Return the (x, y) coordinate for the center point of the cell that contains the specified text.  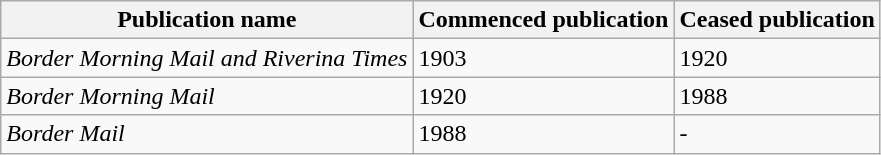
1903 (544, 58)
- (777, 134)
Commenced publication (544, 20)
Border Mail (207, 134)
Ceased publication (777, 20)
Border Morning Mail (207, 96)
Border Morning Mail and Riverina Times (207, 58)
Publication name (207, 20)
